Find where the given text appears and provide that cell's center as [X, Y] coordinate. 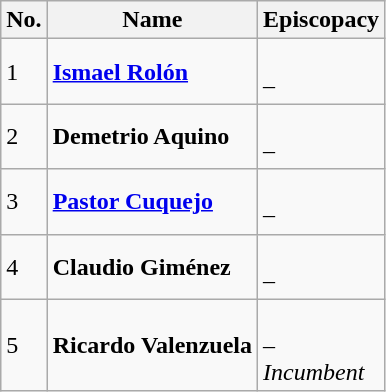
1 [24, 72]
No. [24, 20]
3 [24, 202]
Pastor Cuquejo [152, 202]
Claudio Giménez [152, 266]
Demetrio Aquino [152, 136]
4 [24, 266]
Episcopacy [322, 20]
Ismael Rolón [152, 72]
Ricardo Valenzuela [152, 345]
Name [152, 20]
2 [24, 136]
–Incumbent [322, 345]
5 [24, 345]
